Search for the cell housing the specified text and yield its (x, y) center coordinate. 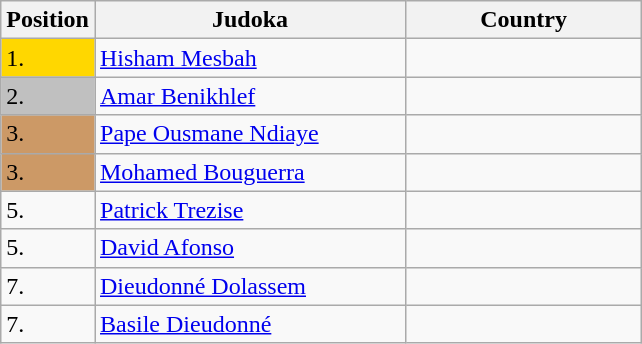
David Afonso (250, 248)
1. (48, 58)
Judoka (250, 20)
Pape Ousmane Ndiaye (250, 134)
Mohamed Bouguerra (250, 172)
Hisham Mesbah (250, 58)
Dieudonné Dolassem (250, 286)
Patrick Trezise (250, 210)
Country (524, 20)
2. (48, 96)
Position (48, 20)
Basile Dieudonné (250, 324)
Amar Benikhlef (250, 96)
